Scan for the cell matching the given text and deliver its [X, Y] coordinate at center. 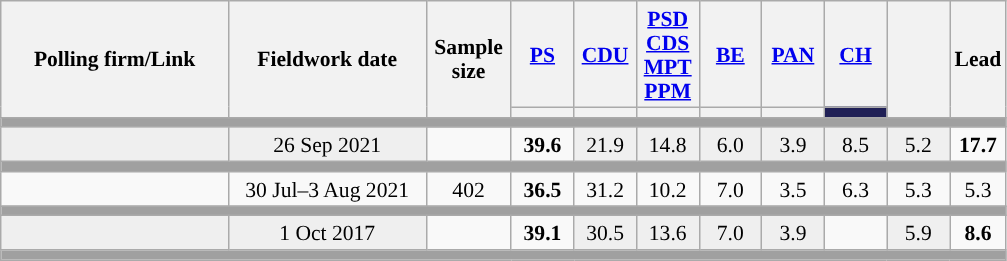
BE [730, 54]
CH [856, 54]
PAN [794, 54]
39.1 [542, 233]
PSDCDSMPTPPM [668, 54]
5.2 [918, 145]
17.7 [978, 145]
6.0 [730, 145]
Polling firm/Link [115, 59]
10.2 [668, 189]
402 [468, 189]
1 Oct 2017 [327, 233]
30 Jul–3 Aug 2021 [327, 189]
8.6 [978, 233]
Fieldwork date [327, 59]
Sample size [468, 59]
Lead [978, 59]
CDU [606, 54]
36.5 [542, 189]
39.6 [542, 145]
5.9 [918, 233]
26 Sep 2021 [327, 145]
PS [542, 54]
14.8 [668, 145]
21.9 [606, 145]
3.5 [794, 189]
31.2 [606, 189]
8.5 [856, 145]
6.3 [856, 189]
30.5 [606, 233]
13.6 [668, 233]
